Output the [X, Y] coordinate of the center of the cell containing the given text.  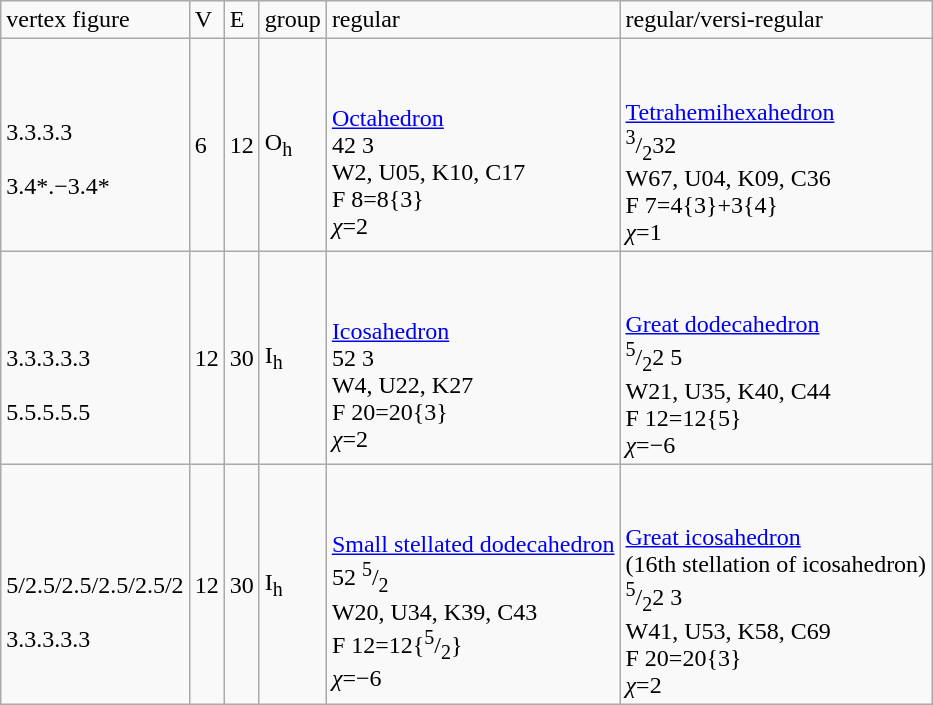
V [206, 20]
Icosahedron 52 3 W4, U22, K27 F 20=20{3} χ=2 [473, 358]
3.3.3.33.4*.−3.4* [95, 146]
regular [473, 20]
Small stellated dodecahedron 52 5/2 W20, U34, K39, C43 F 12=12{5/2} χ=−6 [473, 584]
Tetrahemihexahedron 3/232 W67, U04, K09, C36 F 7=4{3}+3{4} χ=1 [776, 146]
Great icosahedron (16th stellation of icosahedron) 5/22 3 W41, U53, K58, C69 F 20=20{3} χ=2 [776, 584]
5/2.5/2.5/2.5/2.5/2 3.3.3.3.3 [95, 584]
Octahedron 42 3 W2, U05, K10, C17 F 8=8{3} χ=2 [473, 146]
Oh [292, 146]
3.3.3.3.3 5.5.5.5.5 [95, 358]
6 [206, 146]
Great dodecahedron 5/22 5 W21, U35, K40, C44 F 12=12{5} χ=−6 [776, 358]
E [242, 20]
group [292, 20]
regular/versi-regular [776, 20]
vertex figure [95, 20]
